Determine the (x, y) coordinate at the center of the cell enclosing the given text.  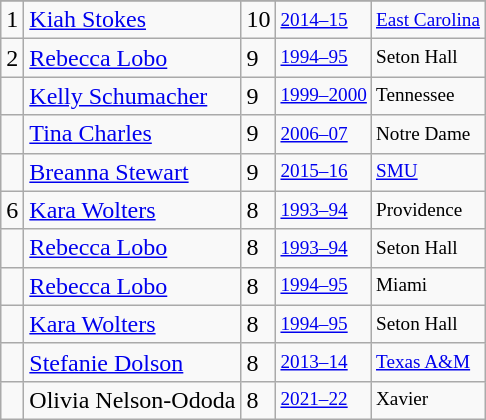
Tennessee (428, 96)
Miami (428, 286)
Olivia Nelson-Ododa (132, 400)
1999–2000 (324, 96)
East Carolina (428, 20)
Texas A&M (428, 362)
2014–15 (324, 20)
Tina Charles (132, 134)
10 (258, 20)
Notre Dame (428, 134)
Kiah Stokes (132, 20)
1 (12, 20)
6 (12, 210)
2006–07 (324, 134)
2 (12, 58)
Stefanie Dolson (132, 362)
SMU (428, 172)
2021–22 (324, 400)
2015–16 (324, 172)
Breanna Stewart (132, 172)
2013–14 (324, 362)
Providence (428, 210)
Xavier (428, 400)
Kelly Schumacher (132, 96)
